Pinpoint the cell where the given text exists, returning its [X, Y] midpoint coordinate. 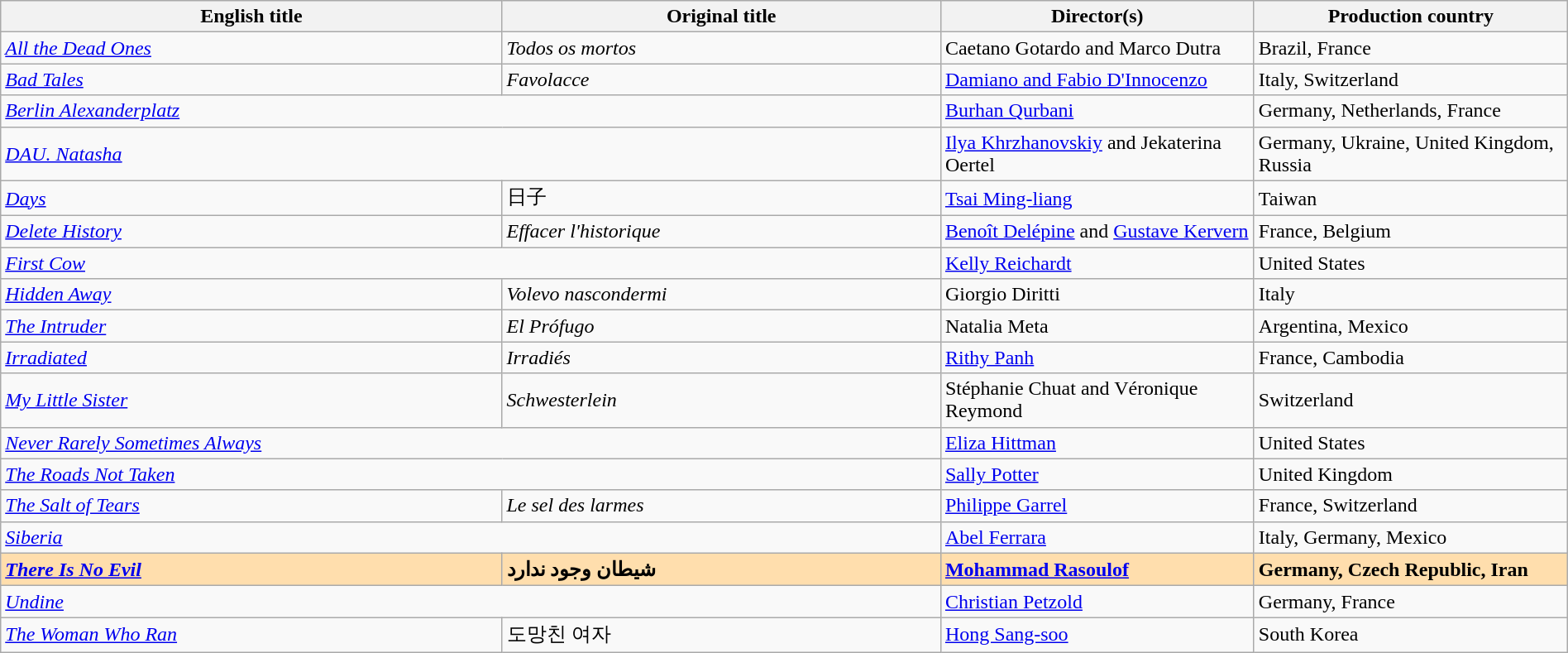
Rithy Panh [1097, 358]
Hidden Away [251, 295]
Burhan Qurbani [1097, 111]
The Roads Not Taken [471, 474]
Schwesterlein [721, 401]
Ilya Khrzhanovskiy and Jekaterina Oertel [1097, 154]
Argentina, Mexico [1411, 326]
The Woman Who Ran [251, 636]
Italy, Switzerland [1411, 79]
El Prófugo [721, 326]
Favolacce [721, 79]
Benoît Delépine and Gustave Kervern [1097, 232]
Delete History [251, 232]
Christian Petzold [1097, 602]
All the Dead Ones [251, 48]
Germany, Ukraine, United Kingdom, Russia [1411, 154]
Undine [471, 602]
My Little Sister [251, 401]
Tsai Ming-liang [1097, 199]
Switzerland [1411, 401]
English title [251, 17]
Le sel des larmes [721, 506]
Bad Tales [251, 79]
Never Rarely Sometimes Always [471, 443]
Original title [721, 17]
Effacer l'historique [721, 232]
Germany, Netherlands, France [1411, 111]
Berlin Alexanderplatz [471, 111]
Germany, France [1411, 602]
DAU. Natasha [471, 154]
Brazil, France [1411, 48]
Sally Potter [1097, 474]
Damiano and Fabio D'Innocenzo [1097, 79]
Abel Ferrara [1097, 537]
Giorgio Diritti [1097, 295]
Germany, Czech Republic, Iran [1411, 569]
Todos os mortos [721, 48]
Irradiés [721, 358]
Taiwan [1411, 199]
Eliza Hittman [1097, 443]
Irradiated [251, 358]
Caetano Gotardo and Marco Dutra [1097, 48]
Stéphanie Chuat and Véronique Reymond [1097, 401]
Italy [1411, 295]
France, Cambodia [1411, 358]
Production country [1411, 17]
Kelly Reichardt [1097, 263]
The Salt of Tears [251, 506]
There Is No Evil [251, 569]
Volevo nascondermi [721, 295]
First Cow [471, 263]
The Intruder [251, 326]
شیطان وجود ندارد [721, 569]
Director(s) [1097, 17]
United Kingdom [1411, 474]
Days [251, 199]
Mohammad Rasoulof [1097, 569]
日子 [721, 199]
Philippe Garrel [1097, 506]
South Korea [1411, 636]
Italy, Germany, Mexico [1411, 537]
Siberia [471, 537]
도망친 여자 [721, 636]
Natalia Meta [1097, 326]
France, Belgium [1411, 232]
Hong Sang-soo [1097, 636]
France, Switzerland [1411, 506]
